Provide the [x, y] coordinate of the cell's center where the given text is located.  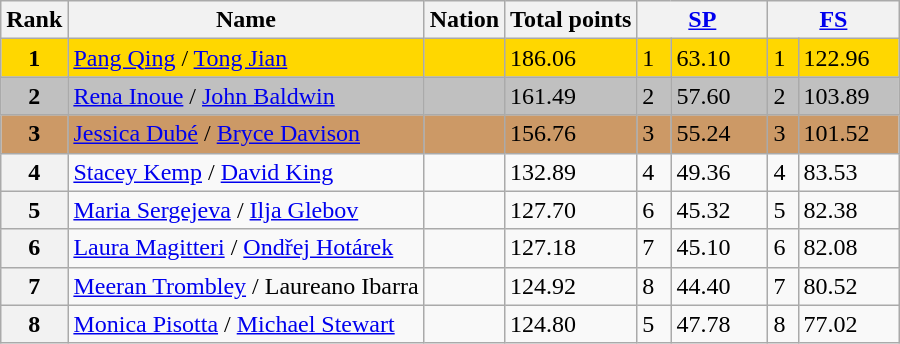
83.53 [848, 172]
Total points [571, 20]
Stacey Kemp / David King [246, 172]
Meeran Trombley / Laureano Ibarra [246, 286]
Name [246, 20]
82.08 [848, 248]
132.89 [571, 172]
101.52 [848, 134]
161.49 [571, 96]
Monica Pisotta / Michael Stewart [246, 324]
186.06 [571, 58]
156.76 [571, 134]
Nation [464, 20]
103.89 [848, 96]
Rena Inoue / John Baldwin [246, 96]
124.80 [571, 324]
45.10 [720, 248]
Laura Magitteri / Ondřej Hotárek [246, 248]
127.70 [571, 210]
80.52 [848, 286]
63.10 [720, 58]
SP [702, 20]
47.78 [720, 324]
45.32 [720, 210]
82.38 [848, 210]
44.40 [720, 286]
Pang Qing / Tong Jian [246, 58]
Rank [34, 20]
FS [834, 20]
127.18 [571, 248]
77.02 [848, 324]
49.36 [720, 172]
124.92 [571, 286]
Maria Sergejeva / Ilja Glebov [246, 210]
122.96 [848, 58]
55.24 [720, 134]
57.60 [720, 96]
Jessica Dubé / Bryce Davison [246, 134]
